Return [x, y] of the center of cell containing provided text 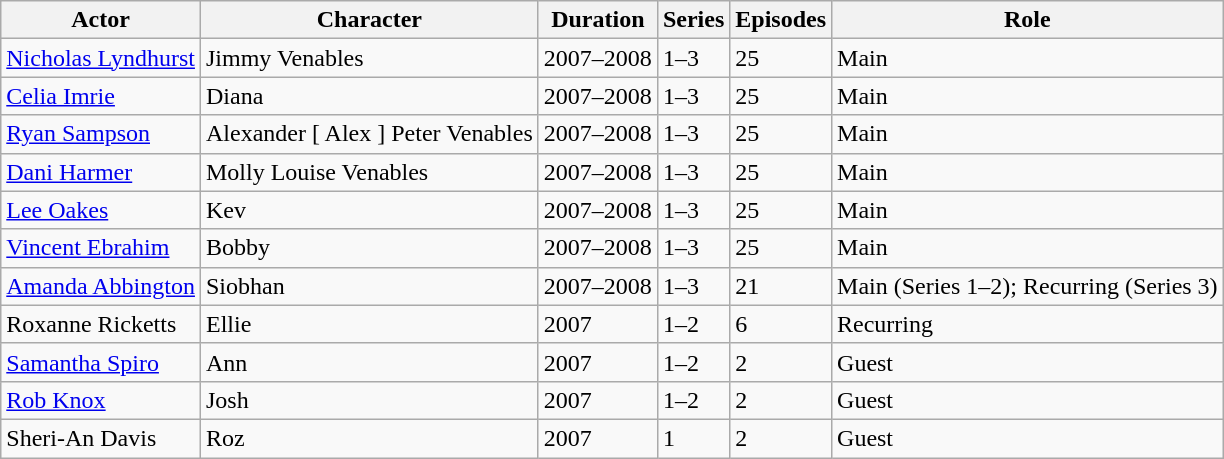
Jimmy Venables [369, 58]
Samantha Spiro [101, 362]
21 [781, 286]
Dani Harmer [101, 172]
Josh [369, 400]
6 [781, 324]
Episodes [781, 20]
Siobhan [369, 286]
Vincent Ebrahim [101, 248]
Main (Series 1–2); Recurring (Series 3) [1028, 286]
Ellie [369, 324]
Actor [101, 20]
Diana [369, 96]
Ann [369, 362]
Recurring [1028, 324]
Sheri-An Davis [101, 438]
Roxanne Ricketts [101, 324]
Series [693, 20]
Celia Imrie [101, 96]
Roz [369, 438]
Lee Oakes [101, 210]
Nicholas Lyndhurst [101, 58]
Rob Knox [101, 400]
Molly Louise Venables [369, 172]
1 [693, 438]
Role [1028, 20]
Bobby [369, 248]
Amanda Abbington [101, 286]
Kev [369, 210]
Character [369, 20]
Ryan Sampson [101, 134]
Alexander [ Alex ] Peter Venables [369, 134]
Duration [598, 20]
